Search for the cell housing the specified text and yield its [X, Y] center coordinate. 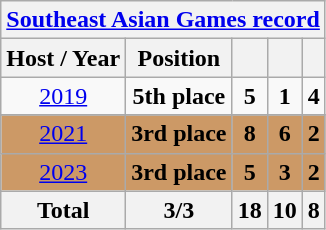
1 [284, 96]
5th place [179, 96]
2021 [64, 134]
Total [64, 210]
3/3 [179, 210]
2019 [64, 96]
2023 [64, 172]
Southeast Asian Games record [164, 20]
3 [284, 172]
10 [284, 210]
18 [250, 210]
Position [179, 58]
Host / Year [64, 58]
4 [314, 96]
6 [284, 134]
